Pinpoint the cell where the given text exists, returning its (x, y) midpoint coordinate. 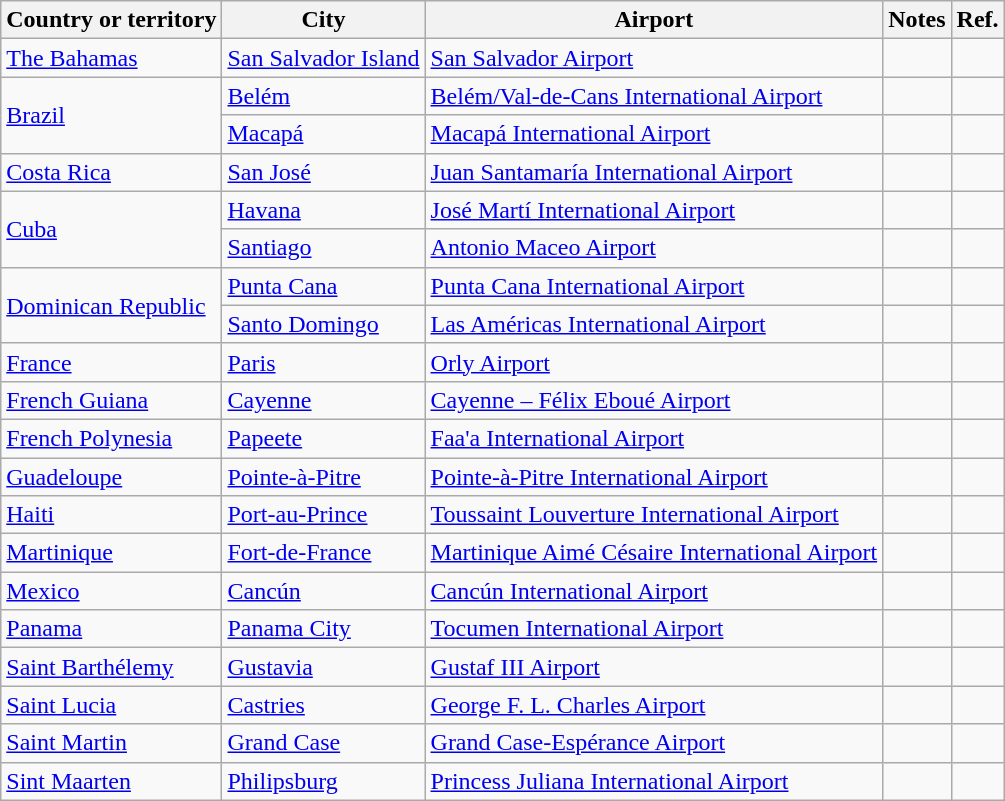
Las Américas International Airport (654, 324)
Brazil (112, 115)
Macapá International Airport (654, 134)
Cuba (112, 229)
Macapá (324, 134)
Airport (654, 20)
Mexico (112, 591)
Haiti (112, 515)
Punta Cana International Airport (654, 286)
Martinique Aimé Césaire International Airport (654, 553)
Grand Case (324, 743)
Princess Juliana International Airport (654, 781)
Cayenne – Félix Eboué Airport (654, 400)
French Guiana (112, 400)
Belém (324, 96)
The Bahamas (112, 58)
San José (324, 172)
Paris (324, 362)
Ref. (978, 20)
Papeete (324, 438)
Saint Barthélemy (112, 667)
Fort-de-France (324, 553)
Toussaint Louverture International Airport (654, 515)
Dominican Republic (112, 305)
Panama (112, 629)
City (324, 20)
Santo Domingo (324, 324)
Cayenne (324, 400)
Saint Lucia (112, 705)
Santiago (324, 248)
George F. L. Charles Airport (654, 705)
France (112, 362)
Port-au-Prince (324, 515)
Castries (324, 705)
Gustavia (324, 667)
Juan Santamaría International Airport (654, 172)
Tocumen International Airport (654, 629)
Belém/Val-de-Cans International Airport (654, 96)
Antonio Maceo Airport (654, 248)
French Polynesia (112, 438)
José Martí International Airport (654, 210)
Orly Airport (654, 362)
Costa Rica (112, 172)
Havana (324, 210)
San Salvador Island (324, 58)
Gustaf III Airport (654, 667)
Faa'a International Airport (654, 438)
Pointe-à-Pitre International Airport (654, 477)
Philipsburg (324, 781)
Grand Case-Espérance Airport (654, 743)
Country or territory (112, 20)
Saint Martin (112, 743)
Panama City (324, 629)
Guadeloupe (112, 477)
San Salvador Airport (654, 58)
Pointe-à-Pitre (324, 477)
Sint Maarten (112, 781)
Cancún (324, 591)
Martinique (112, 553)
Punta Cana (324, 286)
Cancún International Airport (654, 591)
Notes (917, 20)
